Output the [X, Y] coordinate of the center of the cell containing the given text.  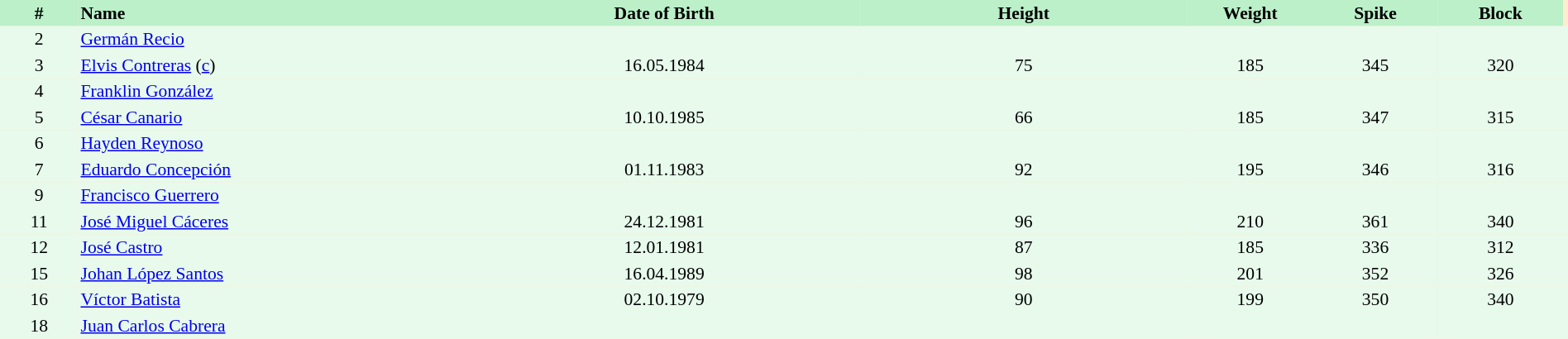
16.04.1989 [664, 274]
346 [1374, 169]
Hayden Reynoso [273, 144]
352 [1374, 274]
96 [1024, 222]
Block [1500, 13]
316 [1500, 169]
18 [39, 326]
336 [1374, 248]
12 [39, 248]
345 [1374, 65]
Franklin González [273, 91]
199 [1250, 299]
24.12.1981 [664, 222]
11 [39, 222]
87 [1024, 248]
Eduardo Concepción [273, 169]
16 [39, 299]
César Canario [273, 117]
Juan Carlos Cabrera [273, 326]
Date of Birth [664, 13]
92 [1024, 169]
02.10.1979 [664, 299]
75 [1024, 65]
Elvis Contreras (c) [273, 65]
Name [273, 13]
315 [1500, 117]
350 [1374, 299]
José Castro [273, 248]
320 [1500, 65]
16.05.1984 [664, 65]
3 [39, 65]
Francisco Guerrero [273, 195]
210 [1250, 222]
2 [39, 40]
7 [39, 169]
Johan López Santos [273, 274]
361 [1374, 222]
Germán Recio [273, 40]
195 [1250, 169]
01.11.1983 [664, 169]
98 [1024, 274]
5 [39, 117]
# [39, 13]
312 [1500, 248]
326 [1500, 274]
347 [1374, 117]
Height [1024, 13]
9 [39, 195]
12.01.1981 [664, 248]
10.10.1985 [664, 117]
José Miguel Cáceres [273, 222]
Víctor Batista [273, 299]
15 [39, 274]
66 [1024, 117]
201 [1250, 274]
Spike [1374, 13]
6 [39, 144]
90 [1024, 299]
4 [39, 91]
Weight [1250, 13]
